Capture the cell that displays the provided text and extract its [X, Y] central coordinate. 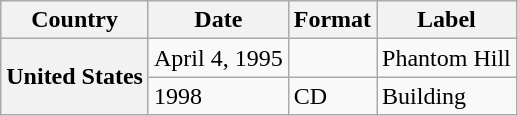
Building [447, 96]
Label [447, 20]
April 4, 1995 [218, 58]
United States [75, 77]
Date [218, 20]
CD [332, 96]
Country [75, 20]
Phantom Hill [447, 58]
Format [332, 20]
1998 [218, 96]
